Output the (x, y) coordinate of the center of the cell containing the given text.  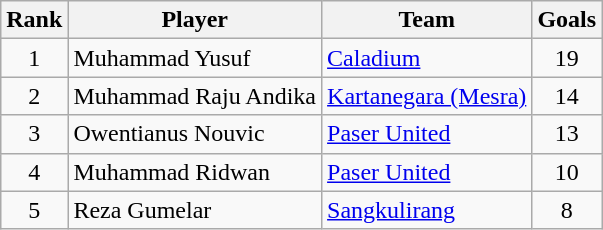
Goals (567, 20)
4 (34, 172)
19 (567, 58)
Caladium (427, 58)
2 (34, 96)
14 (567, 96)
Team (427, 20)
13 (567, 134)
1 (34, 58)
Reza Gumelar (195, 210)
3 (34, 134)
Player (195, 20)
Kartanegara (Mesra) (427, 96)
Owentianus Nouvic (195, 134)
Rank (34, 20)
Muhammad Raju Andika (195, 96)
Sangkulirang (427, 210)
10 (567, 172)
5 (34, 210)
Muhammad Yusuf (195, 58)
Muhammad Ridwan (195, 172)
8 (567, 210)
